Provide the (x, y) coordinate of the cell's center where the given text is located.  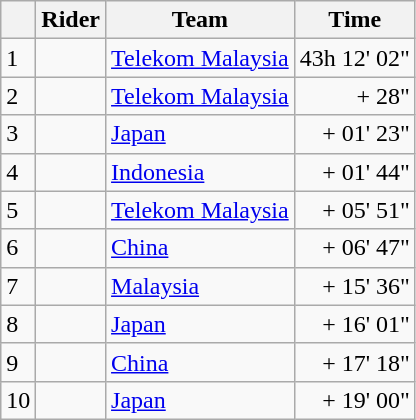
Rider (71, 20)
9 (18, 362)
+ 15' 36" (354, 286)
+ 16' 01" (354, 324)
6 (18, 248)
+ 06' 47" (354, 248)
10 (18, 400)
+ 01' 44" (354, 172)
+ 19' 00" (354, 400)
Malaysia (200, 286)
+ 17' 18" (354, 362)
Indonesia (200, 172)
2 (18, 96)
7 (18, 286)
+ 28" (354, 96)
4 (18, 172)
43h 12' 02" (354, 58)
+ 05' 51" (354, 210)
Team (200, 20)
1 (18, 58)
8 (18, 324)
Time (354, 20)
+ 01' 23" (354, 134)
5 (18, 210)
3 (18, 134)
